Find where the given text appears and provide that cell's center as [X, Y] coordinate. 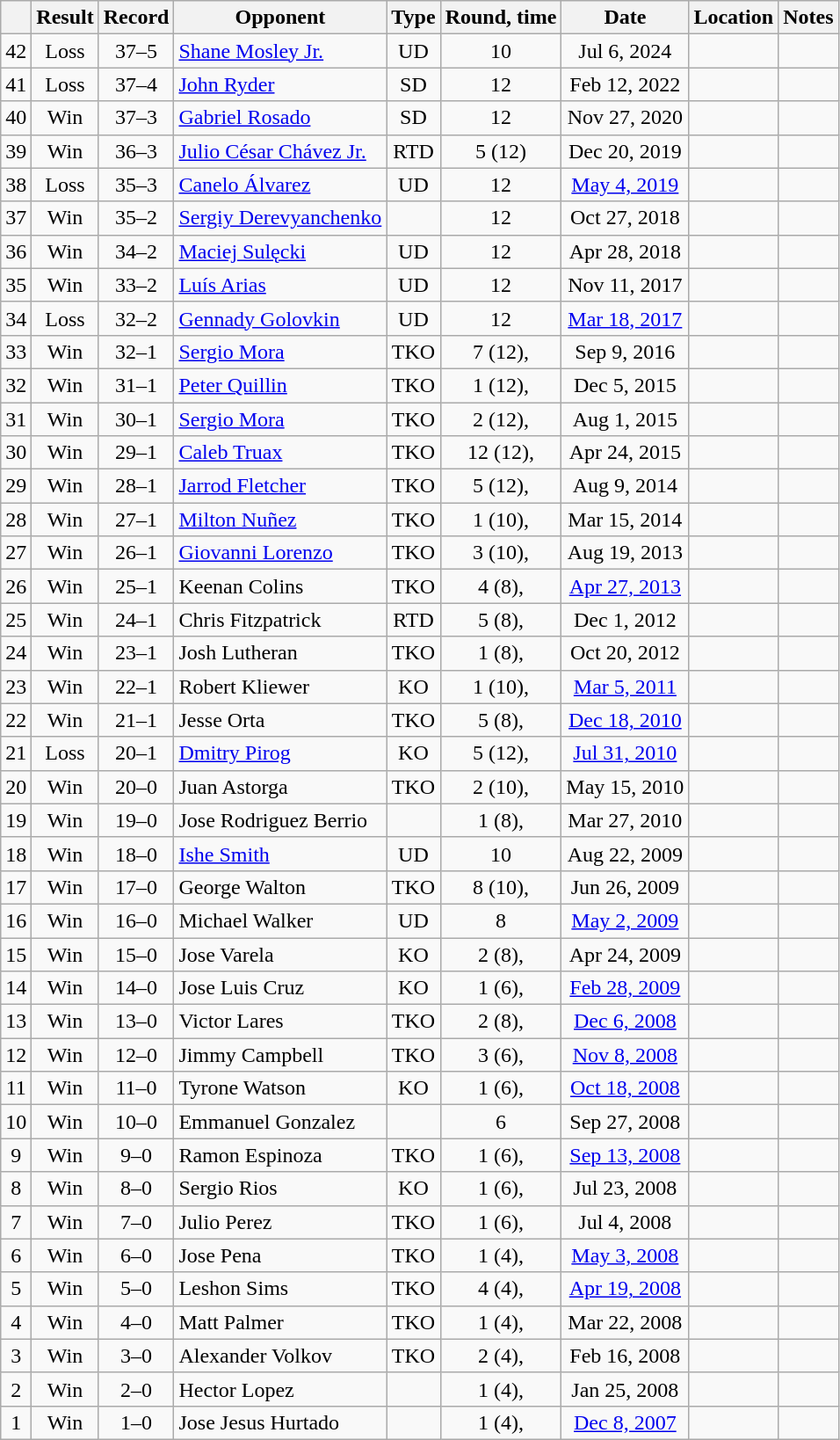
Sergiy Derevyanchenko [280, 218]
Emmanuel Gonzalez [280, 1122]
5 (12) [501, 151]
Apr 24, 2009 [626, 954]
7 (12), [501, 352]
Victor Lares [280, 1022]
37–5 [136, 51]
6–0 [136, 1255]
20–0 [136, 787]
Jul 4, 2008 [626, 1222]
37–3 [136, 118]
27–1 [136, 520]
4 (8), [501, 586]
Luís Arias [280, 285]
35–3 [136, 185]
37 [16, 218]
Dec 1, 2012 [626, 620]
Jan 25, 2008 [626, 1389]
3–0 [136, 1356]
7 [16, 1222]
Canelo Álvarez [280, 185]
16 [16, 920]
Round, time [501, 18]
Dmitry Pirog [280, 753]
1 [16, 1422]
19 [16, 820]
2 (12), [501, 419]
36–3 [136, 151]
22–1 [136, 687]
May 2, 2009 [626, 920]
Jose Jesus Hurtado [280, 1422]
3 [16, 1356]
40 [16, 118]
15 [16, 954]
John Ryder [280, 84]
8 (10), [501, 887]
Mar 15, 2014 [626, 520]
Shane Mosley Jr. [280, 51]
Alexander Volkov [280, 1356]
Sergio Rios [280, 1189]
Ramon Espinoza [280, 1155]
Location [734, 18]
Michael Walker [280, 920]
36 [16, 251]
Jimmy Campbell [280, 1055]
2 [16, 1389]
18 [16, 854]
Leshon Sims [280, 1289]
17 [16, 887]
Hector Lopez [280, 1389]
Aug 9, 2014 [626, 486]
Sep 13, 2008 [626, 1155]
Julio César Chávez Jr. [280, 151]
Apr 27, 2013 [626, 586]
Julio Perez [280, 1222]
Record [136, 18]
23 [16, 687]
38 [16, 185]
Oct 18, 2008 [626, 1088]
41 [16, 84]
28–1 [136, 486]
27 [16, 553]
17–0 [136, 887]
8–0 [136, 1189]
Feb 12, 2022 [626, 84]
Opponent [280, 18]
Nov 8, 2008 [626, 1055]
Oct 27, 2018 [626, 218]
3 (10), [501, 553]
18–0 [136, 854]
34–2 [136, 251]
May 4, 2019 [626, 185]
Jose Rodriguez Berrio [280, 820]
Oct 20, 2012 [626, 653]
7–0 [136, 1222]
George Walton [280, 887]
13 [16, 1022]
9–0 [136, 1155]
4 (4), [501, 1289]
Josh Lutheran [280, 653]
Sep 27, 2008 [626, 1122]
12–0 [136, 1055]
Apr 19, 2008 [626, 1289]
13–0 [136, 1022]
Apr 24, 2015 [626, 453]
28 [16, 520]
22 [16, 720]
1 (12), [501, 385]
33 [16, 352]
Jarrod Fletcher [280, 486]
Feb 28, 2009 [626, 988]
42 [16, 51]
Dec 5, 2015 [626, 385]
Mar 27, 2010 [626, 820]
Result [65, 18]
20–1 [136, 753]
Gennady Golovkin [280, 318]
Jul 6, 2024 [626, 51]
11–0 [136, 1088]
34 [16, 318]
Caleb Truax [280, 453]
32–2 [136, 318]
32–1 [136, 352]
12 (12), [501, 453]
Tyrone Watson [280, 1088]
26 [16, 586]
21–1 [136, 720]
Type [413, 18]
24–1 [136, 620]
Aug 1, 2015 [626, 419]
37–4 [136, 84]
4 [16, 1322]
35–2 [136, 218]
2 (10), [501, 787]
15–0 [136, 954]
Aug 19, 2013 [626, 553]
Apr 28, 2018 [626, 251]
1–0 [136, 1422]
33–2 [136, 285]
39 [16, 151]
Jose Luis Cruz [280, 988]
32 [16, 385]
Jose Pena [280, 1255]
Notes [808, 18]
Mar 5, 2011 [626, 687]
Feb 16, 2008 [626, 1356]
4–0 [136, 1322]
10–0 [136, 1122]
Ishe Smith [280, 854]
9 [16, 1155]
Milton Nuñez [280, 520]
Peter Quillin [280, 385]
3 (6), [501, 1055]
11 [16, 1088]
30 [16, 453]
Jesse Orta [280, 720]
Jose Varela [280, 954]
Nov 27, 2020 [626, 118]
Giovanni Lorenzo [280, 553]
5 [16, 1289]
Matt Palmer [280, 1322]
Dec 20, 2019 [626, 151]
Sep 9, 2016 [626, 352]
14–0 [136, 988]
20 [16, 787]
Dec 18, 2010 [626, 720]
Jul 23, 2008 [626, 1189]
Juan Astorga [280, 787]
2–0 [136, 1389]
Dec 8, 2007 [626, 1422]
25 [16, 620]
16–0 [136, 920]
Gabriel Rosado [280, 118]
24 [16, 653]
Keenan Colins [280, 586]
Jun 26, 2009 [626, 887]
Robert Kliewer [280, 687]
21 [16, 753]
Mar 22, 2008 [626, 1322]
5–0 [136, 1289]
2 (4), [501, 1356]
Dec 6, 2008 [626, 1022]
Date [626, 18]
Mar 18, 2017 [626, 318]
25–1 [136, 586]
31–1 [136, 385]
23–1 [136, 653]
29 [16, 486]
35 [16, 285]
19–0 [136, 820]
26–1 [136, 553]
Aug 22, 2009 [626, 854]
Chris Fitzpatrick [280, 620]
Jul 31, 2010 [626, 753]
31 [16, 419]
May 15, 2010 [626, 787]
14 [16, 988]
Nov 11, 2017 [626, 285]
May 3, 2008 [626, 1255]
29–1 [136, 453]
Maciej Sulęcki [280, 251]
30–1 [136, 419]
